For the text-containing cell, return its midpoint in [x, y] coordinate format. 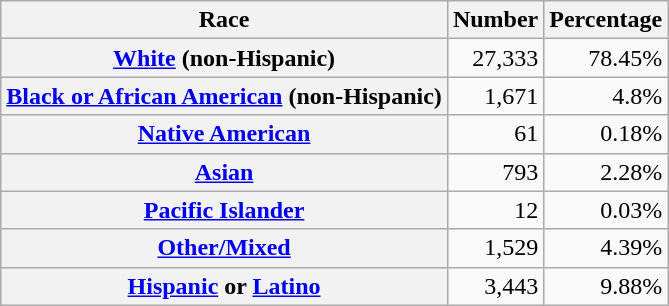
Other/Mixed [224, 248]
Race [224, 20]
2.28% [606, 172]
Pacific Islander [224, 210]
0.18% [606, 134]
Hispanic or Latino [224, 286]
4.39% [606, 248]
9.88% [606, 286]
0.03% [606, 210]
Black or African American (non-Hispanic) [224, 96]
Native American [224, 134]
27,333 [495, 58]
Number [495, 20]
793 [495, 172]
1,671 [495, 96]
12 [495, 210]
White (non-Hispanic) [224, 58]
Asian [224, 172]
Percentage [606, 20]
3,443 [495, 286]
61 [495, 134]
4.8% [606, 96]
1,529 [495, 248]
78.45% [606, 58]
